Search for the cell housing the specified text and yield its [X, Y] center coordinate. 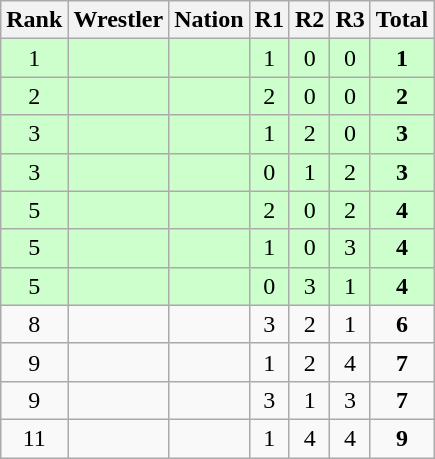
6 [402, 324]
Rank [34, 20]
R2 [309, 20]
R1 [269, 20]
Total [402, 20]
Nation [209, 20]
8 [34, 324]
11 [34, 438]
R3 [350, 20]
Wrestler [118, 20]
